Return [X, Y] of the center of cell containing provided text 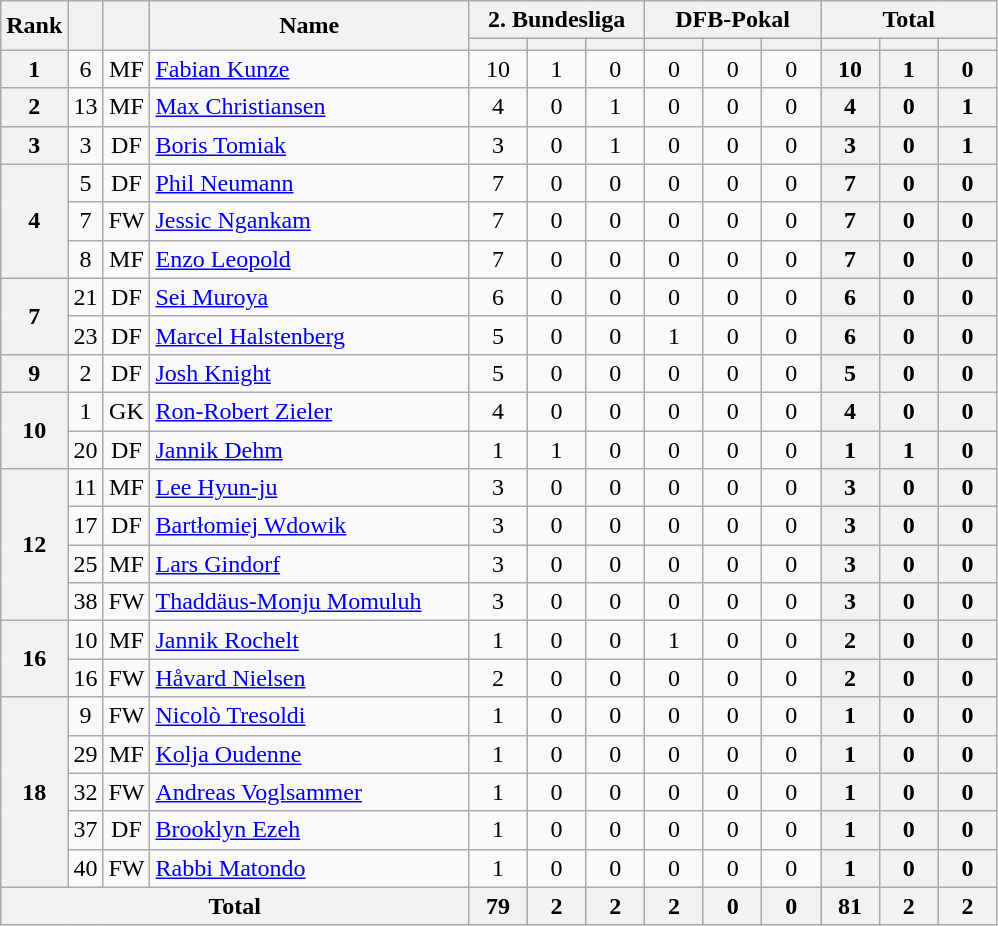
18 [34, 792]
Håvard Nielsen [310, 678]
DFB-Pokal [733, 20]
11 [86, 488]
25 [86, 564]
Enzo Leopold [310, 259]
21 [86, 297]
Kolja Oudenne [310, 754]
Sei Muroya [310, 297]
Josh Knight [310, 373]
Jannik Dehm [310, 449]
40 [86, 868]
81 [850, 906]
Rank [34, 26]
Bartłomiej Wdowik [310, 526]
Rabbi Matondo [310, 868]
Ron-Robert Zieler [310, 411]
13 [86, 107]
Max Christiansen [310, 107]
8 [86, 259]
Andreas Voglsammer [310, 792]
12 [34, 545]
Nicolò Tresoldi [310, 716]
Jessic Ngankam [310, 221]
Boris Tomiak [310, 145]
29 [86, 754]
Phil Neumann [310, 183]
Fabian Kunze [310, 69]
37 [86, 830]
17 [86, 526]
Lee Hyun-ju [310, 488]
23 [86, 335]
Brooklyn Ezeh [310, 830]
2. Bundesliga [557, 20]
Thaddäus-Monju Momuluh [310, 602]
Name [310, 26]
79 [498, 906]
Marcel Halstenberg [310, 335]
32 [86, 792]
38 [86, 602]
GK [126, 411]
Jannik Rochelt [310, 640]
20 [86, 449]
Lars Gindorf [310, 564]
